Determine the [X, Y] coordinate at the center of the cell enclosing the given text.  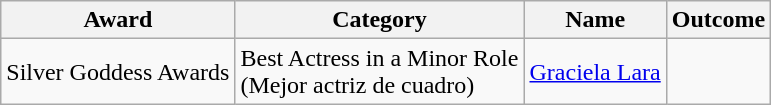
Category [380, 20]
Outcome [718, 20]
Graciela Lara [595, 72]
Award [118, 20]
Name [595, 20]
Best Actress in a Minor Role(Mejor actriz de cuadro) [380, 72]
Silver Goddess Awards [118, 72]
